For the text-containing cell, return its midpoint in (x, y) coordinate format. 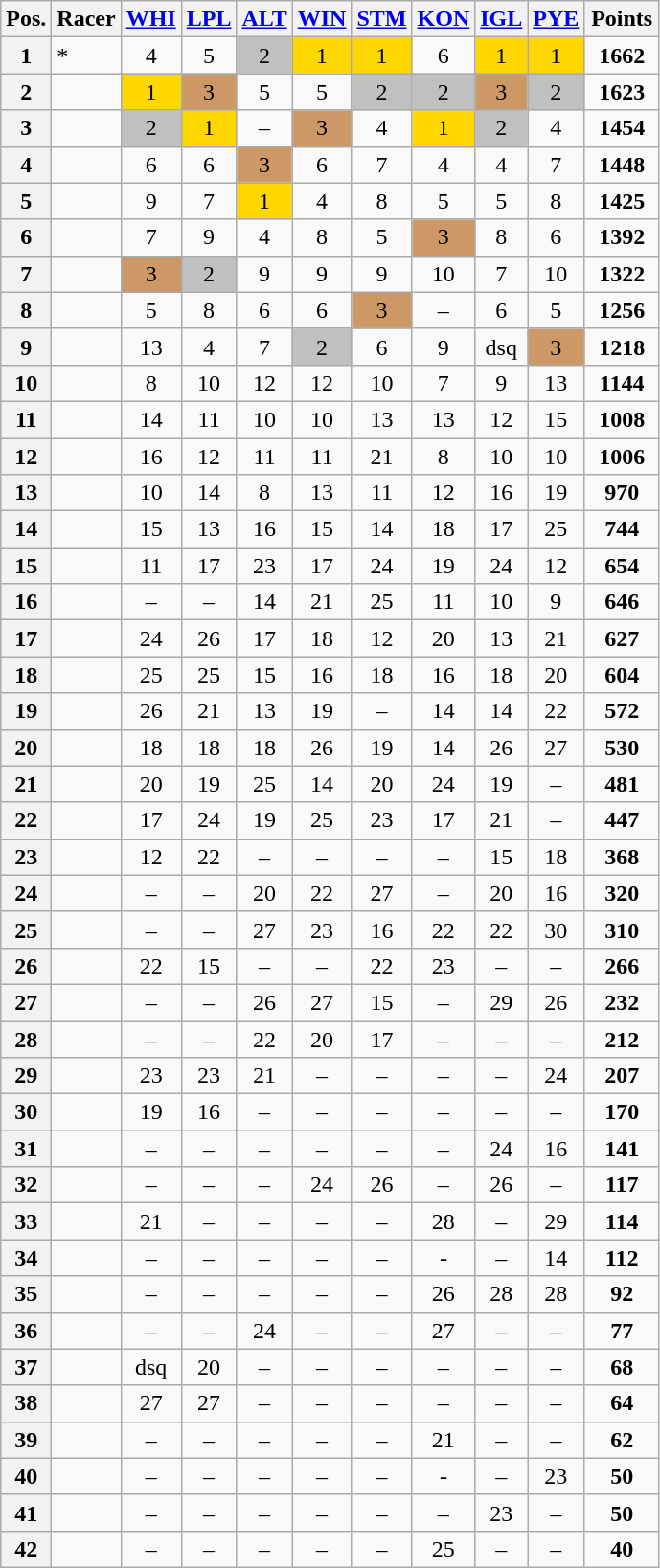
LPL (209, 19)
114 (623, 1221)
Racer (86, 19)
KON (444, 19)
1454 (623, 128)
1425 (623, 201)
IGL (502, 19)
Points (623, 19)
320 (623, 893)
WIN (322, 19)
170 (623, 1112)
1322 (623, 274)
37 (27, 1367)
604 (623, 675)
31 (27, 1149)
1448 (623, 165)
1218 (623, 347)
1008 (623, 419)
112 (623, 1258)
1006 (623, 457)
310 (623, 930)
117 (623, 1185)
35 (27, 1294)
654 (623, 566)
266 (623, 966)
481 (623, 784)
Pos. (27, 19)
970 (623, 493)
744 (623, 529)
62 (623, 1440)
39 (27, 1440)
1256 (623, 310)
32 (27, 1185)
34 (27, 1258)
646 (623, 602)
41 (27, 1512)
92 (623, 1294)
42 (27, 1549)
WHI (151, 19)
* (86, 56)
33 (27, 1221)
1392 (623, 237)
PYE (556, 19)
36 (27, 1331)
1144 (623, 383)
64 (623, 1403)
1623 (623, 92)
1662 (623, 56)
STM (381, 19)
38 (27, 1403)
141 (623, 1149)
368 (623, 857)
68 (623, 1367)
447 (623, 820)
77 (623, 1331)
207 (623, 1076)
572 (623, 711)
ALT (264, 19)
212 (623, 1039)
627 (623, 638)
530 (623, 748)
232 (623, 1002)
